Output the (X, Y) coordinate of the center of the cell containing the given text.  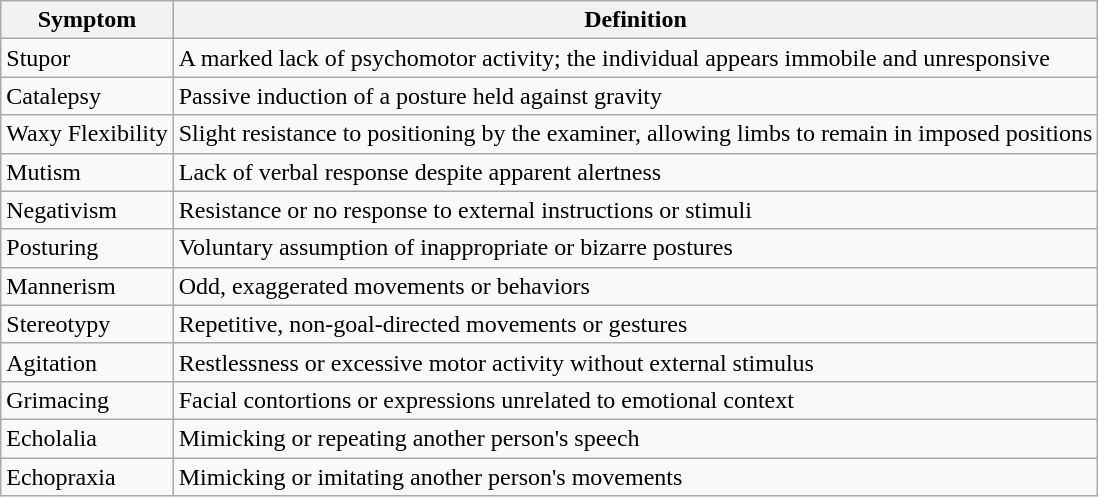
Mimicking or imitating another person's movements (636, 477)
Voluntary assumption of inappropriate or bizarre postures (636, 248)
A marked lack of psychomotor activity; the individual appears immobile and unresponsive (636, 58)
Posturing (87, 248)
Odd, exaggerated movements or behaviors (636, 286)
Repetitive, non-goal-directed movements or gestures (636, 324)
Facial contortions or expressions unrelated to emotional context (636, 400)
Mutism (87, 172)
Negativism (87, 210)
Restlessness or excessive motor activity without external stimulus (636, 362)
Stereotypy (87, 324)
Agitation (87, 362)
Resistance or no response to external instructions or stimuli (636, 210)
Symptom (87, 20)
Mannerism (87, 286)
Waxy Flexibility (87, 134)
Catalepsy (87, 96)
Passive induction of a posture held against gravity (636, 96)
Stupor (87, 58)
Echolalia (87, 438)
Grimacing (87, 400)
Mimicking or repeating another person's speech (636, 438)
Slight resistance to positioning by the examiner, allowing limbs to remain in imposed positions (636, 134)
Echopraxia (87, 477)
Lack of verbal response despite apparent alertness (636, 172)
Definition (636, 20)
